Locate the cell with the specified text and output its [x, y] center coordinate. 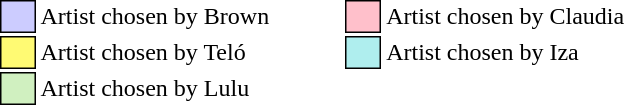
Artist chosen by Brown [155, 16]
Artist chosen by Teló [155, 52]
Artist chosen by Lulu [155, 88]
